Determine the [x, y] coordinate at the center of the cell enclosing the given text.  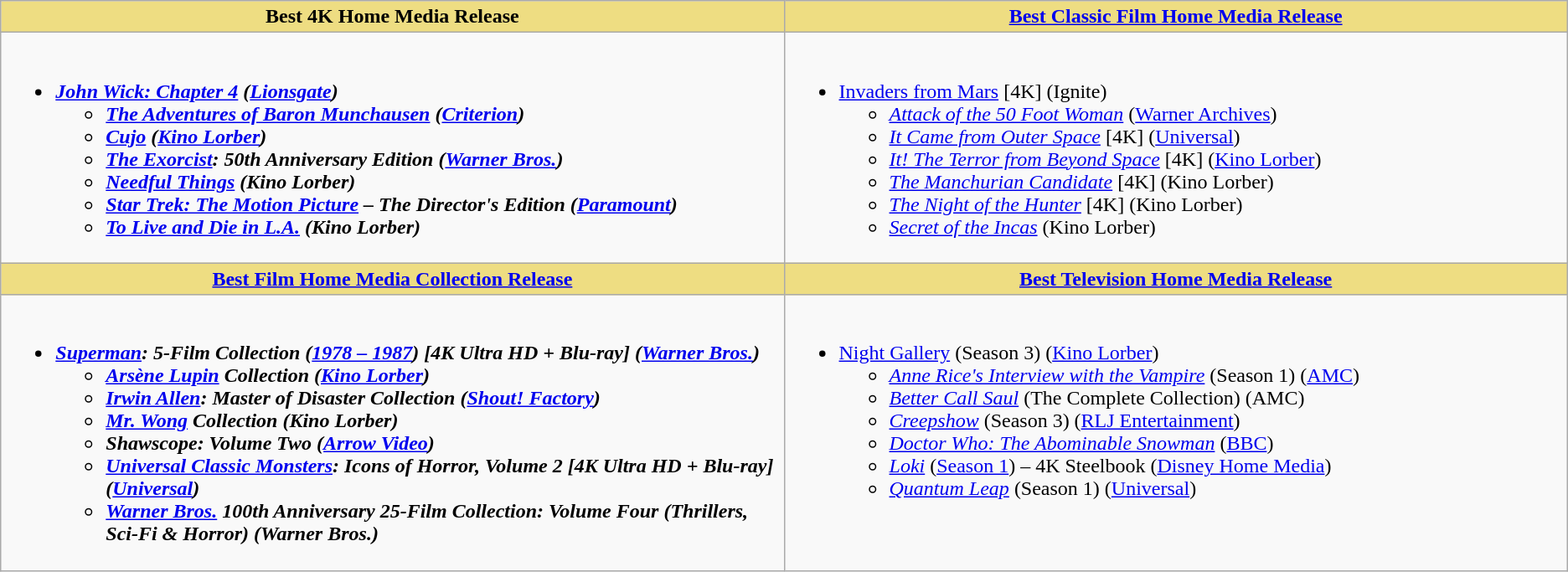
Best Classic Film Home Media Release [1176, 17]
Best Film Home Media Collection Release [392, 279]
Best 4K Home Media Release [392, 17]
Best Television Home Media Release [1176, 279]
